From the cell containing the given text, extract its center point as [x, y] coordinate. 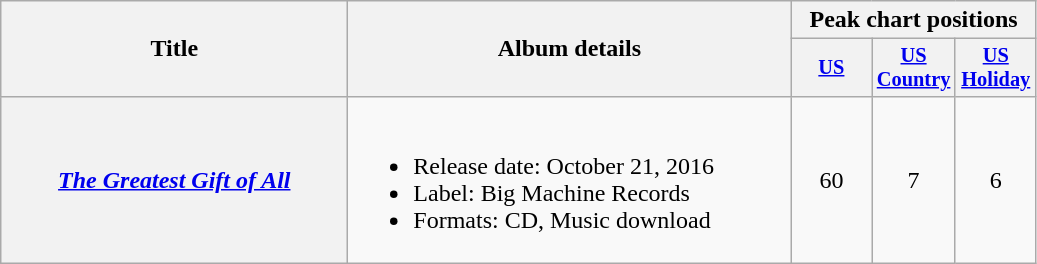
Title [174, 49]
US Country [914, 68]
60 [832, 180]
6 [996, 180]
Release date: October 21, 2016Label: Big Machine RecordsFormats: CD, Music download [570, 180]
7 [914, 180]
USHoliday [996, 68]
US [832, 68]
Album details [570, 49]
The Greatest Gift of All [174, 180]
Peak chart positions [914, 20]
